Return the (x, y) coordinate for the center point of the cell that contains the specified text.  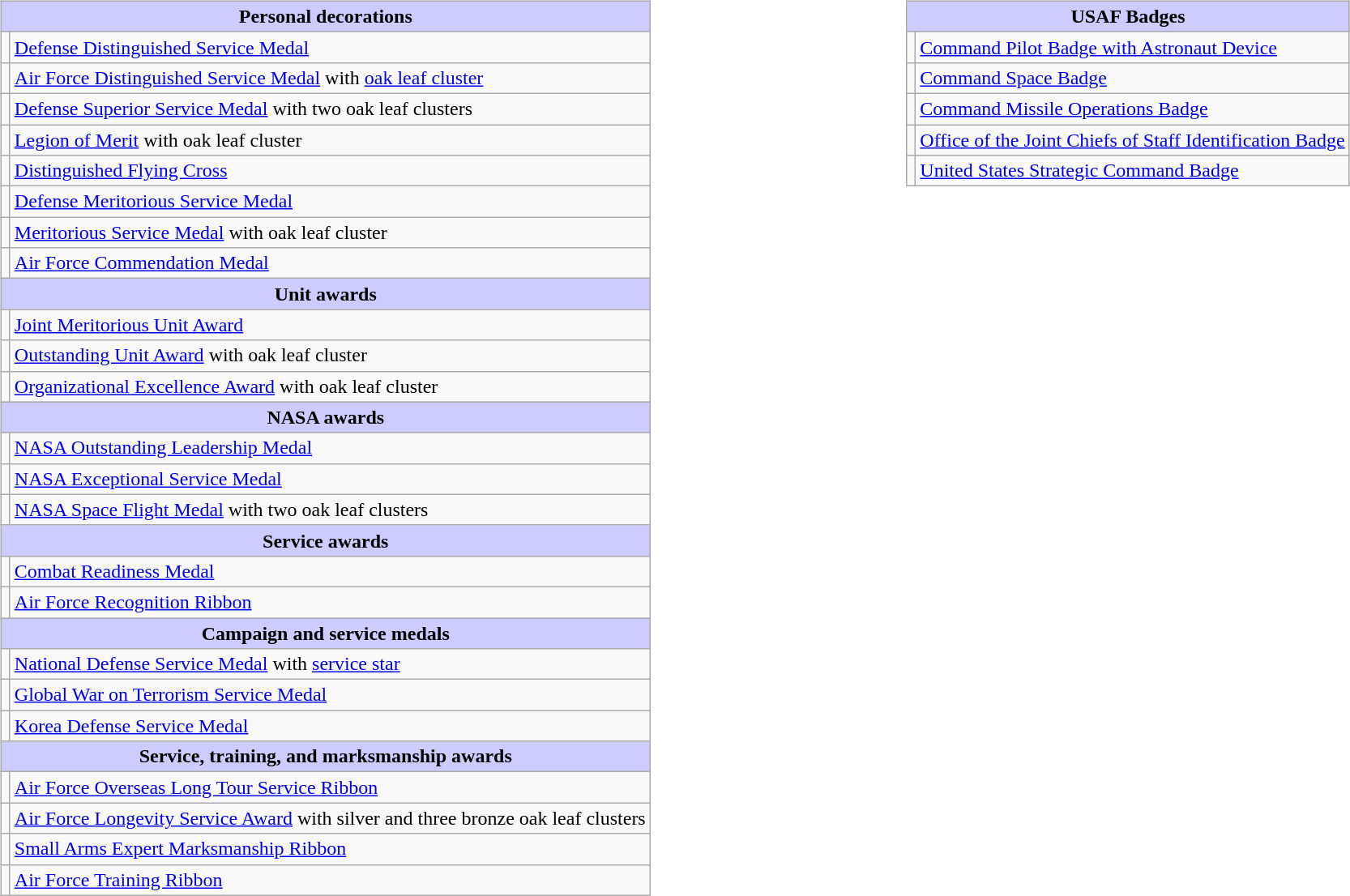
NASA awards (326, 417)
USAF Badges (1128, 16)
Command Space Badge (1133, 78)
Combat Readiness Medal (330, 571)
Air Force Training Ribbon (330, 880)
Command Pilot Badge with Astronaut Device (1133, 47)
Global War on Terrorism Service Medal (330, 695)
Joint Meritorious Unit Award (330, 325)
Defense Distinguished Service Medal (330, 47)
NASA Space Flight Medal with two oak leaf clusters (330, 510)
Distinguished Flying Cross (330, 171)
Unit awards (326, 294)
Organizational Excellence Award with oak leaf cluster (330, 386)
Meritorious Service Medal with oak leaf cluster (330, 233)
Service, training, and marksmanship awards (326, 757)
United States Strategic Command Badge (1133, 171)
Defense Meritorious Service Medal (330, 202)
Campaign and service medals (326, 633)
Air Force Longevity Service Award with silver and three bronze oak leaf clusters (330, 818)
Air Force Overseas Long Tour Service Ribbon (330, 787)
Personal decorations (326, 16)
Korea Defense Service Medal (330, 726)
Small Arms Expert Marksmanship Ribbon (330, 849)
Outstanding Unit Award with oak leaf cluster (330, 356)
Defense Superior Service Medal with two oak leaf clusters (330, 109)
Service awards (326, 540)
Office of the Joint Chiefs of Staff Identification Badge (1133, 140)
Air Force Commendation Medal (330, 263)
Legion of Merit with oak leaf cluster (330, 140)
National Defense Service Medal with service star (330, 664)
Air Force Recognition Ribbon (330, 602)
Air Force Distinguished Service Medal with oak leaf cluster (330, 78)
NASA Outstanding Leadership Medal (330, 448)
NASA Exceptional Service Medal (330, 479)
Command Missile Operations Badge (1133, 109)
